Scan for the cell matching the given text and deliver its [X, Y] coordinate at center. 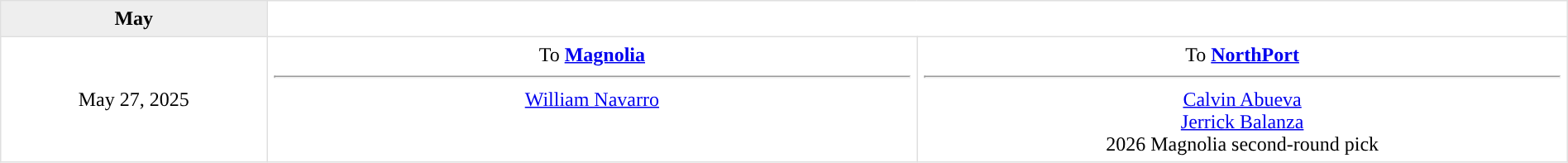
May [134, 19]
To MagnoliaWilliam Navarro [592, 99]
May 27, 2025 [134, 99]
To NorthPortCalvin AbuevaJerrick Balanza2026 Magnolia second-round pick [1242, 99]
